Return [X, Y] of the center of cell containing provided text 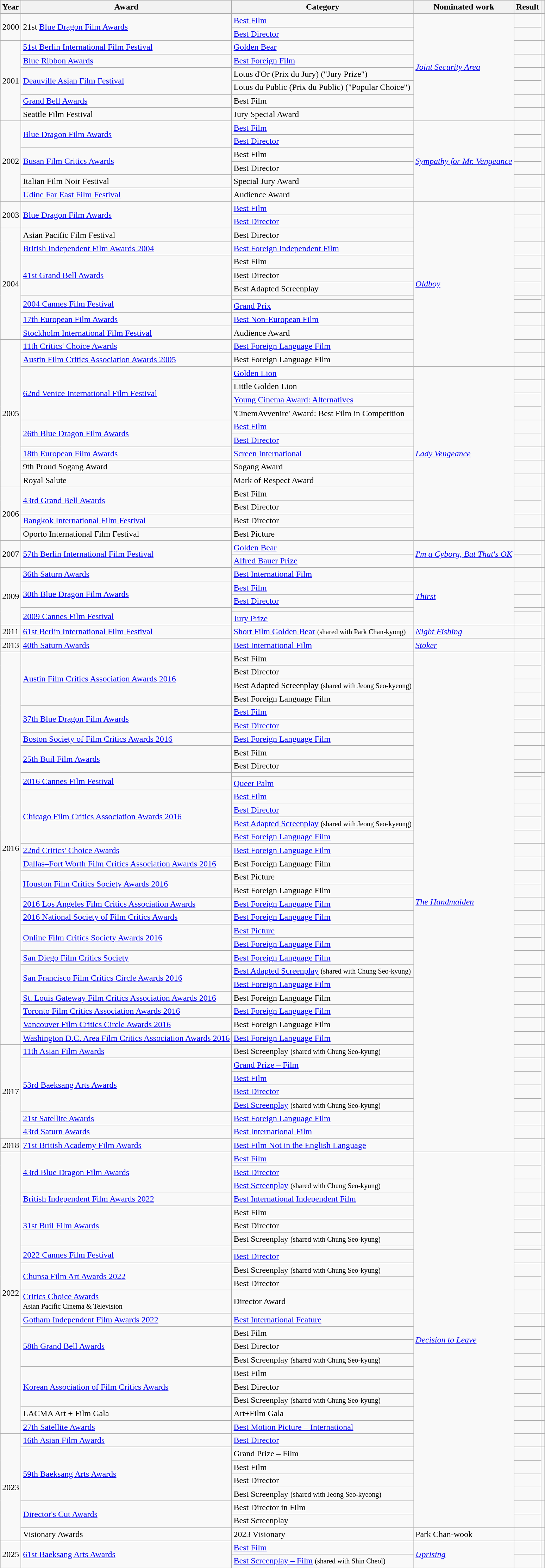
2013 [11, 645]
2022 [11, 1292]
58th Grand Bell Awards [126, 1346]
17th European Film Awards [126, 319]
Busan Film Critics Awards [126, 161]
Bangkok International Film Festival [126, 520]
Special Jury Award [322, 181]
Vancouver Film Critics Circle Awards 2016 [126, 1025]
30th Blue Dragon Film Awards [126, 594]
2004 Cannes Film Festival [126, 304]
Grand Prix [322, 306]
Best International Feature [322, 1320]
Decision to Leave [464, 1340]
Category [322, 7]
Best Film Not in the English Language [322, 1145]
Nominated work [464, 7]
57th Berlin International Film Festival [126, 554]
62nd Venice International Film Festival [126, 393]
Online Film Critics Society Awards 2016 [126, 937]
Jury Special Award [322, 114]
Lotus d'Or (Prix du Jury) ("Jury Prize") [322, 74]
Jury Prize [322, 618]
2003 [11, 215]
11th Critics' Choice Awards [126, 346]
Director Award [322, 1302]
2016 Los Angeles Film Critics Association Awards [126, 904]
Stockholm International Film Festival [126, 333]
Joint Security Area [464, 67]
Oporto International Film Festival [126, 534]
Royal Salute [126, 480]
2022 Cannes Film Festival [126, 1254]
I'm a Cyborg, But That's OK [464, 554]
Young Cinema Award: Alternatives [322, 400]
'CinemAvvenire' Award: Best Film in Competition [322, 413]
The Handmaiden [464, 902]
Best Screenplay (shared with Jeong Seo-kyeong) [322, 1494]
43rd Saturn Awards [126, 1132]
Dallas–Fort Worth Film Critics Association Awards 2016 [126, 864]
43rd Grand Bell Awards [126, 500]
Austin Film Critics Association Awards 2005 [126, 359]
Art+Film Gala [322, 1413]
2023 Visionary [322, 1534]
25th Buil Film Awards [126, 759]
Award [126, 7]
Best Foreign Film [322, 61]
Boston Society of Film Critics Awards 2016 [126, 739]
Best Motion Picture – International [322, 1427]
2005 [11, 413]
53rd Baeksang Arts Awards [126, 1085]
Critics Choice Awards Asian Pacific Cinema & Television [126, 1302]
Udine Far East Film Festival [126, 195]
2009 [11, 596]
2025 [11, 1554]
2023 [11, 1487]
2017 [11, 1092]
Director's Cut Awards [126, 1514]
Toronto Film Critics Association Awards 2016 [126, 1011]
Night Fishing [464, 632]
Austin Film Critics Association Awards 2016 [126, 679]
Visionary Awards [126, 1534]
Seattle Film Festival [126, 114]
Grand Bell Awards [126, 101]
43rd Blue Dragon Film Awards [126, 1172]
Best International Independent Film [322, 1199]
21st Blue Dragon Film Awards [126, 27]
16th Asian Film Awards [126, 1440]
Best Adapted Screenplay [322, 289]
61st Berlin International Film Festival [126, 632]
2006 [11, 514]
San Diego Film Critics Society [126, 957]
36th Saturn Awards [126, 574]
Short Film Golden Bear (shared with Park Chan-kyong) [322, 632]
61st Baeksang Arts Awards [126, 1554]
Chunsa Film Art Awards 2022 [126, 1277]
Stoker [464, 645]
Oldboy [464, 284]
Mark of Respect Award [322, 480]
2007 [11, 554]
Best Director in Film [322, 1507]
Alfred Bauer Prize [322, 561]
Blue Ribbon Awards [126, 61]
2000 [11, 27]
Asian Pacific Film Festival [126, 235]
51st Berlin International Film Festival [126, 47]
St. Louis Gateway Film Critics Association Awards 2016 [126, 998]
18th European Film Awards [126, 453]
2001 [11, 81]
Result [527, 7]
2018 [11, 1145]
22nd Critics' Choice Awards [126, 850]
2016 [11, 848]
British Independent Film Awards 2022 [126, 1199]
Lady Vengeance [464, 454]
Golden Lion [322, 373]
Queer Palm [322, 783]
Best Screenplay – Film (shared with Shin Cheol) [322, 1561]
Deauville Asian Film Festival [126, 81]
Washington D.C. Area Film Critics Association Awards 2016 [126, 1038]
59th Baeksang Arts Awards [126, 1474]
Italian Film Noir Festival [126, 181]
Best Screenplay [322, 1521]
26th Blue Dragon Film Awards [126, 433]
Chicago Film Critics Association Awards 2016 [126, 817]
37th Blue Dragon Film Awards [126, 719]
9th Proud Sogang Award [126, 467]
71st British Academy Film Awards [126, 1145]
2011 [11, 632]
Little Golden Lion [322, 387]
Gotham Independent Film Awards 2022 [126, 1320]
2016 National Society of Film Critics Awards [126, 917]
2016 Cannes Film Festival [126, 781]
Year [11, 7]
Korean Association of Film Critics Awards [126, 1387]
Best Adapted Screenplay (shared with Chung Seo-kyung) [322, 971]
LACMA Art + Film Gala [126, 1413]
Sogang Award [322, 467]
Uprising [464, 1554]
Lotus du Public (Prix du Public) ("Popular Choice") [322, 87]
31st Buil Film Awards [126, 1226]
41st Grand Bell Awards [126, 275]
Screen International [322, 453]
Best Non-European Film [322, 319]
Houston Film Critics Society Awards 2016 [126, 884]
British Independent Film Awards 2004 [126, 248]
San Francisco Film Critics Circle Awards 2016 [126, 977]
2009 Cannes Film Festival [126, 617]
27th Satellite Awards [126, 1427]
40th Saturn Awards [126, 645]
Thirst [464, 596]
Best Foreign Independent Film [322, 248]
2002 [11, 161]
Park Chan-wook [464, 1534]
11th Asian Film Awards [126, 1051]
2004 [11, 284]
Sympathy for Mr. Vengeance [464, 161]
21st Satellite Awards [126, 1118]
